Extract the [x, y] coordinate from the center of the cell holding the provided text.  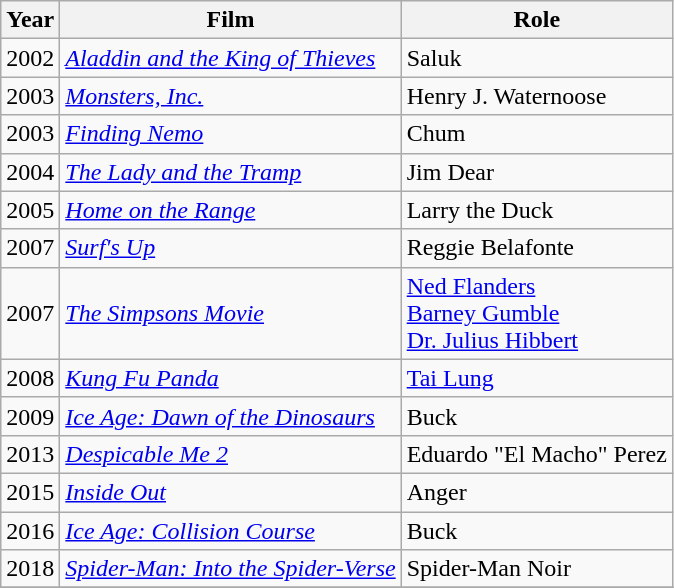
2005 [30, 210]
Eduardo "El Macho" Perez [536, 454]
Finding Nemo [230, 134]
2018 [30, 569]
Role [536, 20]
2002 [30, 58]
Aladdin and the King of Thieves [230, 58]
Film [230, 20]
Henry J. Waternoose [536, 96]
Ice Age: Dawn of the Dinosaurs [230, 416]
2004 [30, 172]
2013 [30, 454]
Reggie Belafonte [536, 248]
Home on the Range [230, 210]
Ned FlandersBarney GumbleDr. Julius Hibbert [536, 313]
Larry the Duck [536, 210]
Monsters, Inc. [230, 96]
Tai Lung [536, 378]
Year [30, 20]
Spider-Man: Into the Spider-Verse [230, 569]
Jim Dear [536, 172]
2009 [30, 416]
2008 [30, 378]
Chum [536, 134]
The Lady and the Tramp [230, 172]
Kung Fu Panda [230, 378]
Inside Out [230, 492]
Despicable Me 2 [230, 454]
Surf's Up [230, 248]
Saluk [536, 58]
Anger [536, 492]
2015 [30, 492]
Ice Age: Collision Course [230, 531]
Spider-Man Noir [536, 569]
2016 [30, 531]
The Simpsons Movie [230, 313]
